Capture the cell that displays the provided text and extract its [X, Y] central coordinate. 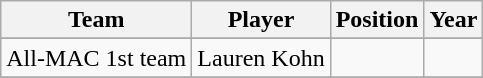
Lauren Kohn [261, 58]
Position [377, 20]
Year [454, 20]
All-MAC 1st team [96, 58]
Player [261, 20]
Team [96, 20]
